Provide the (x, y) coordinate of the cell's center where the given text is located.  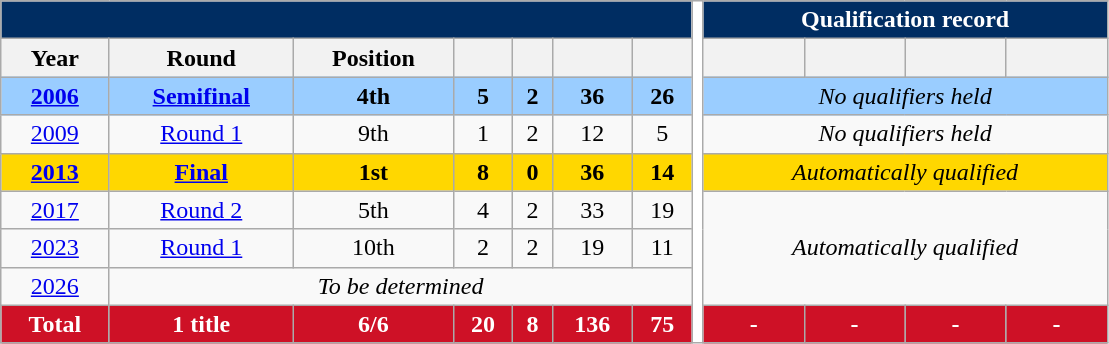
14 (662, 172)
6/6 (374, 324)
1 title (202, 324)
26 (662, 96)
Round (202, 58)
Position (374, 58)
4 (483, 210)
1st (374, 172)
2026 (55, 286)
136 (592, 324)
Year (55, 58)
20 (483, 324)
Qualification record (905, 20)
0 (532, 172)
75 (662, 324)
2023 (55, 248)
10th (374, 248)
12 (592, 134)
2013 (55, 172)
9th (374, 134)
5th (374, 210)
1 (483, 134)
Semifinal (202, 96)
Total (55, 324)
11 (662, 248)
To be determined (400, 286)
33 (592, 210)
Final (202, 172)
4th (374, 96)
2017 (55, 210)
2009 (55, 134)
2006 (55, 96)
Round 2 (202, 210)
